Return [x, y] of the center of cell containing provided text 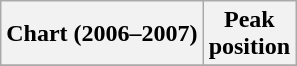
Chart (2006–2007) [102, 34]
Peakposition [249, 34]
